Scan for the cell matching the given text and deliver its [X, Y] coordinate at center. 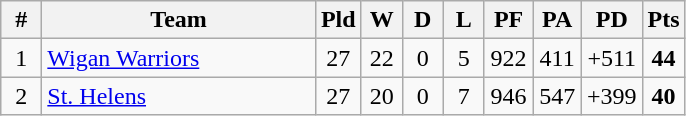
D [422, 20]
PA [558, 20]
PF [508, 20]
40 [664, 96]
PD [612, 20]
+399 [612, 96]
5 [464, 58]
2 [22, 96]
547 [558, 96]
Pld [338, 20]
411 [558, 58]
Team [179, 20]
20 [382, 96]
+511 [612, 58]
St. Helens [179, 96]
22 [382, 58]
W [382, 20]
7 [464, 96]
44 [664, 58]
922 [508, 58]
Wigan Warriors [179, 58]
Pts [664, 20]
# [22, 20]
L [464, 20]
1 [22, 58]
946 [508, 96]
